Search for the cell housing the specified text and yield its [X, Y] center coordinate. 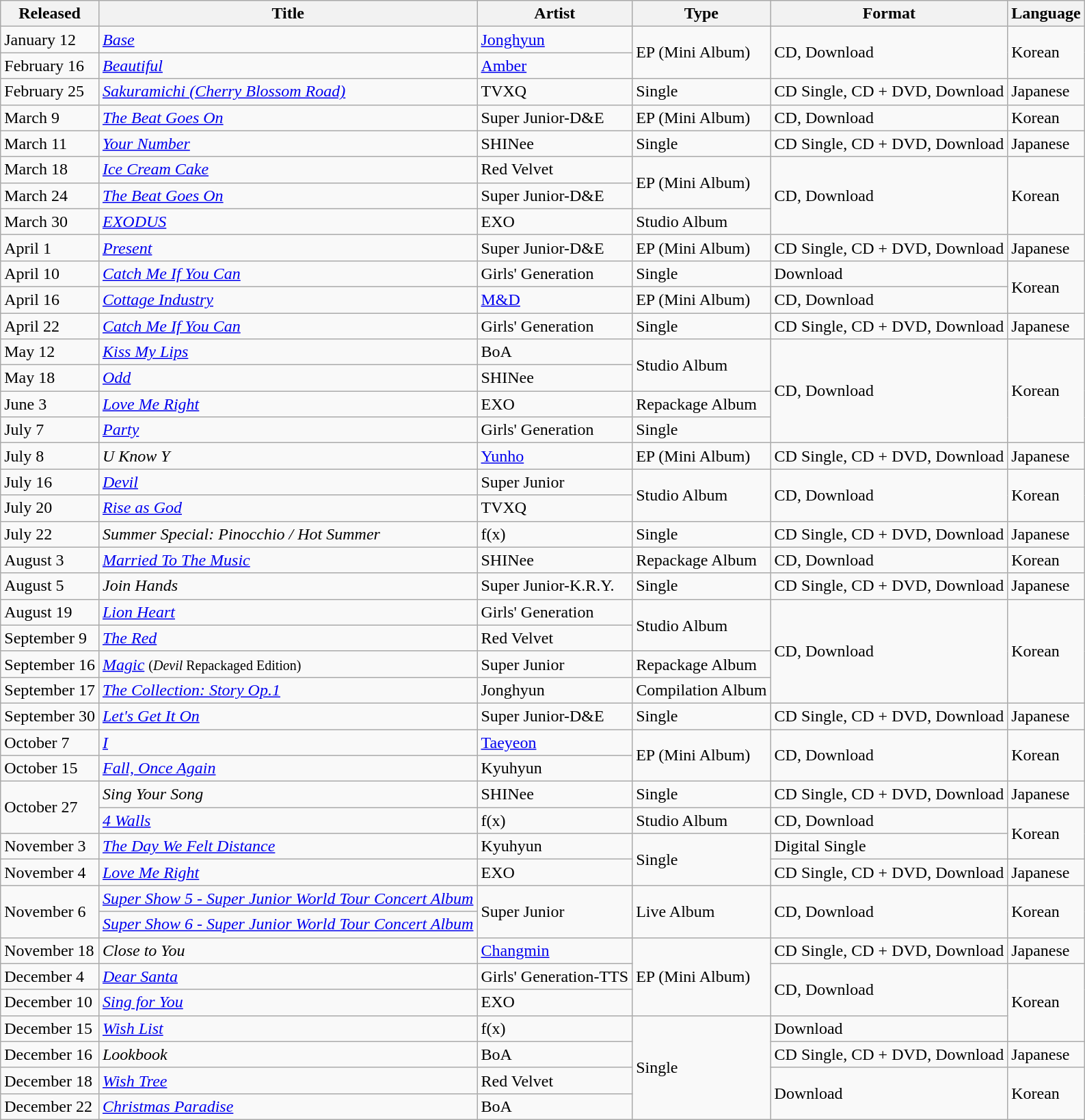
Let's Get It On [288, 716]
October 7 [50, 742]
M&D [555, 299]
March 18 [50, 170]
Dear Santa [288, 976]
Wish List [288, 1028]
September 16 [50, 664]
Base [288, 40]
December 10 [50, 1002]
Super Junior-K.R.Y. [555, 586]
Present [288, 248]
Fall, Once Again [288, 769]
Join Hands [288, 586]
August 19 [50, 612]
July 8 [50, 456]
Rise as God [288, 508]
Party [288, 430]
January 12 [50, 40]
March 30 [50, 222]
Married To The Music [288, 560]
Kiss My Lips [288, 352]
Cottage Industry [288, 299]
Sing Your Song [288, 795]
December 18 [50, 1080]
Sing for You [288, 1002]
August 5 [50, 586]
April 1 [50, 248]
December 16 [50, 1054]
December 22 [50, 1106]
Christmas Paradise [288, 1106]
4 Walls [288, 821]
October 27 [50, 808]
March 24 [50, 196]
Summer Special: Pinocchio / Hot Summer [288, 534]
I [288, 742]
Odd [288, 378]
July 16 [50, 482]
May 18 [50, 378]
Beautiful [288, 66]
February 16 [50, 66]
Wish Tree [288, 1080]
Magic (Devil Repackaged Edition) [288, 664]
April 22 [50, 326]
Close to You [288, 950]
May 12 [50, 352]
Title [288, 14]
Type [701, 14]
Digital Single [889, 846]
November 6 [50, 911]
Changmin [555, 950]
March 11 [50, 144]
April 10 [50, 274]
The Collection: Story Op.1 [288, 690]
Super Show 5 - Super Junior World Tour Concert Album [288, 898]
November 18 [50, 950]
Girls' Generation-TTS [555, 976]
Sakuramichi (Cherry Blossom Road) [288, 92]
Released [50, 14]
Format [889, 14]
The Day We Felt Distance [288, 846]
July 22 [50, 534]
July 20 [50, 508]
Your Number [288, 144]
Lookbook [288, 1054]
Language [1046, 14]
The Red [288, 638]
December 4 [50, 976]
December 15 [50, 1028]
Artist [555, 14]
June 3 [50, 404]
July 7 [50, 430]
Compilation Album [701, 690]
EXODUS [288, 222]
Yunho [555, 456]
Ice Cream Cake [288, 170]
February 25 [50, 92]
Lion Heart [288, 612]
September 30 [50, 716]
Devil [288, 482]
Amber [555, 66]
September 9 [50, 638]
March 9 [50, 118]
April 16 [50, 299]
November 4 [50, 872]
October 15 [50, 769]
U Know Y [288, 456]
November 3 [50, 846]
September 17 [50, 690]
Live Album [701, 911]
Super Show 6 - Super Junior World Tour Concert Album [288, 924]
Taeyeon [555, 742]
August 3 [50, 560]
